Locate the cell with the specified text and output its (x, y) center coordinate. 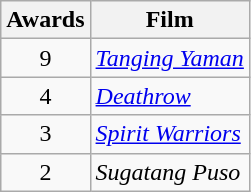
2 (46, 172)
9 (46, 58)
Spirit Warriors (170, 134)
Sugatang Puso (170, 172)
Awards (46, 20)
Deathrow (170, 96)
4 (46, 96)
Tanging Yaman (170, 58)
3 (46, 134)
Film (170, 20)
